Return the (x, y) coordinate for the center point of the cell that contains the specified text.  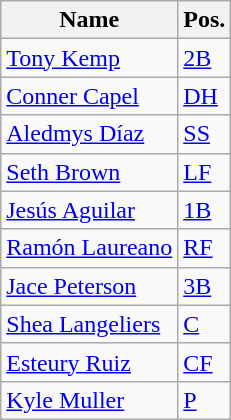
P (204, 400)
Seth Brown (90, 172)
Esteury Ruiz (90, 362)
Kyle Muller (90, 400)
Conner Capel (90, 96)
3B (204, 286)
SS (204, 134)
Shea Langeliers (90, 324)
1B (204, 210)
Pos. (204, 20)
2B (204, 58)
Name (90, 20)
C (204, 324)
Tony Kemp (90, 58)
CF (204, 362)
RF (204, 248)
Aledmys Díaz (90, 134)
Jesús Aguilar (90, 210)
DH (204, 96)
LF (204, 172)
Ramón Laureano (90, 248)
Jace Peterson (90, 286)
